Find where the given text appears and provide that cell's center as (X, Y) coordinate. 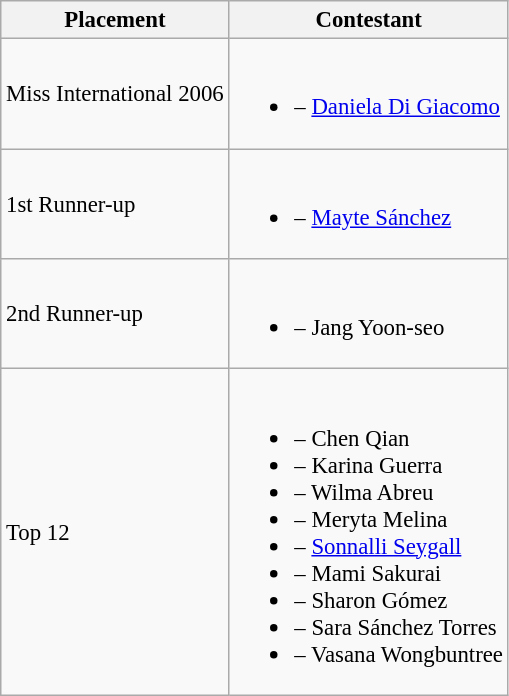
1st Runner-up (115, 204)
Miss International 2006 (115, 94)
Placement (115, 20)
– Daniela Di Giacomo (368, 94)
Top 12 (115, 532)
– Chen Qian – Karina Guerra – Wilma Abreu – Meryta Melina – Sonnalli Seygall – Mami Sakurai – Sharon Gómez – Sara Sánchez Torres – Vasana Wongbuntree (368, 532)
– Mayte Sánchez (368, 204)
2nd Runner-up (115, 314)
– Jang Yoon-seo (368, 314)
Contestant (368, 20)
